Determine the (x, y) coordinate at the center of the cell enclosing the given text.  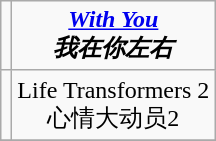
Life Transformers 2 心情大动员2 (114, 105)
With You 我在你左右 (114, 36)
